Return the (x, y) coordinate for the center point of the cell that contains the specified text.  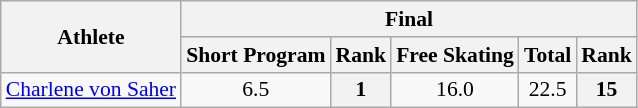
Final (409, 19)
Free Skating (455, 55)
Athlete (91, 36)
22.5 (548, 90)
1 (362, 90)
15 (606, 90)
16.0 (455, 90)
Short Program (256, 55)
Total (548, 55)
6.5 (256, 90)
Charlene von Saher (91, 90)
